From the cell containing the given text, extract its center point as [x, y] coordinate. 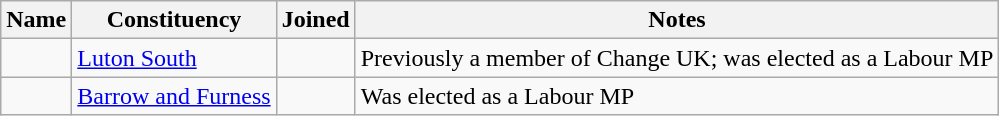
Barrow and Furness [174, 96]
Luton South [174, 58]
Name [36, 20]
Previously a member of Change UK; was elected as a Labour MP [677, 58]
Constituency [174, 20]
Joined [316, 20]
Was elected as a Labour MP [677, 96]
Notes [677, 20]
